From the cell containing the given text, extract its center point as [x, y] coordinate. 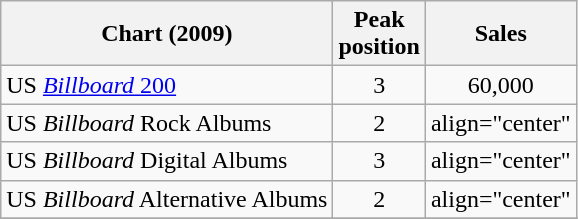
US Billboard Rock Albums [167, 123]
US Billboard Digital Albums [167, 161]
Sales [500, 34]
60,000 [500, 85]
US Billboard Alternative Albums [167, 199]
Peakposition [379, 34]
US Billboard 200 [167, 85]
Chart (2009) [167, 34]
